Find where the given text appears and provide that cell's center as (X, Y) coordinate. 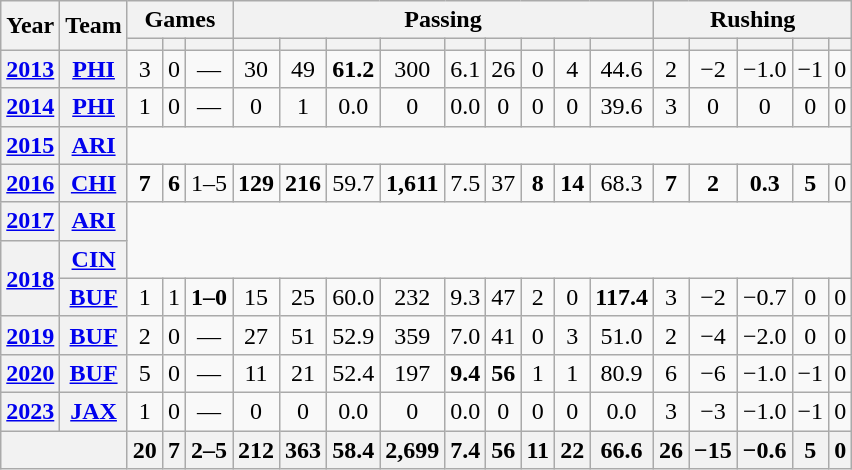
14 (572, 183)
1–5 (208, 183)
66.6 (622, 449)
37 (504, 183)
JAX (94, 411)
Year (30, 26)
300 (412, 69)
9.3 (466, 297)
216 (304, 183)
197 (412, 373)
80.9 (622, 373)
2017 (30, 221)
2013 (30, 69)
21 (304, 373)
−2.0 (764, 335)
7.0 (466, 335)
7.5 (466, 183)
49 (304, 69)
51 (304, 335)
1,611 (412, 183)
51.0 (622, 335)
68.3 (622, 183)
Games (180, 20)
129 (256, 183)
232 (412, 297)
27 (256, 335)
59.7 (354, 183)
9.4 (466, 373)
−4 (714, 335)
60.0 (354, 297)
2–5 (208, 449)
2016 (30, 183)
6.1 (466, 69)
39.6 (622, 107)
2019 (30, 335)
8 (538, 183)
15 (256, 297)
0.3 (764, 183)
2020 (30, 373)
2014 (30, 107)
20 (144, 449)
61.2 (354, 69)
−6 (714, 373)
22 (572, 449)
44.6 (622, 69)
−0.6 (764, 449)
2,699 (412, 449)
−15 (714, 449)
CHI (94, 183)
Team (94, 26)
−3 (714, 411)
Passing (444, 20)
2015 (30, 145)
2023 (30, 411)
Rushing (752, 20)
52.9 (354, 335)
47 (504, 297)
52.4 (354, 373)
212 (256, 449)
359 (412, 335)
4 (572, 69)
−0.7 (764, 297)
363 (304, 449)
58.4 (354, 449)
25 (304, 297)
7.4 (466, 449)
117.4 (622, 297)
1–0 (208, 297)
30 (256, 69)
CIN (94, 259)
2018 (30, 278)
41 (504, 335)
